Determine the [X, Y] coordinate at the center of the cell enclosing the given text.  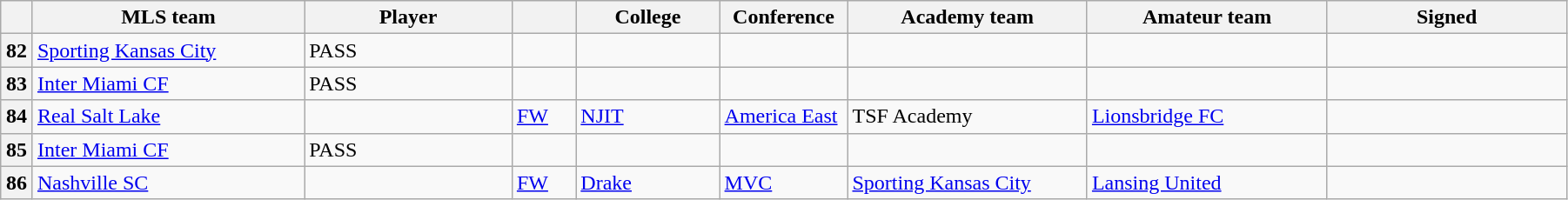
Drake [647, 183]
Lansing United [1206, 183]
82 [17, 50]
Conference [783, 17]
MVC [783, 183]
85 [17, 150]
NJIT [647, 117]
Amateur team [1206, 17]
TSF Academy [968, 117]
Lionsbridge FC [1206, 117]
Signed [1447, 17]
Academy team [968, 17]
America East [783, 117]
MLS team [168, 17]
Player [409, 17]
86 [17, 183]
Real Salt Lake [168, 117]
84 [17, 117]
College [647, 17]
83 [17, 83]
Nashville SC [168, 183]
